Scan for the cell matching the given text and deliver its (x, y) coordinate at center. 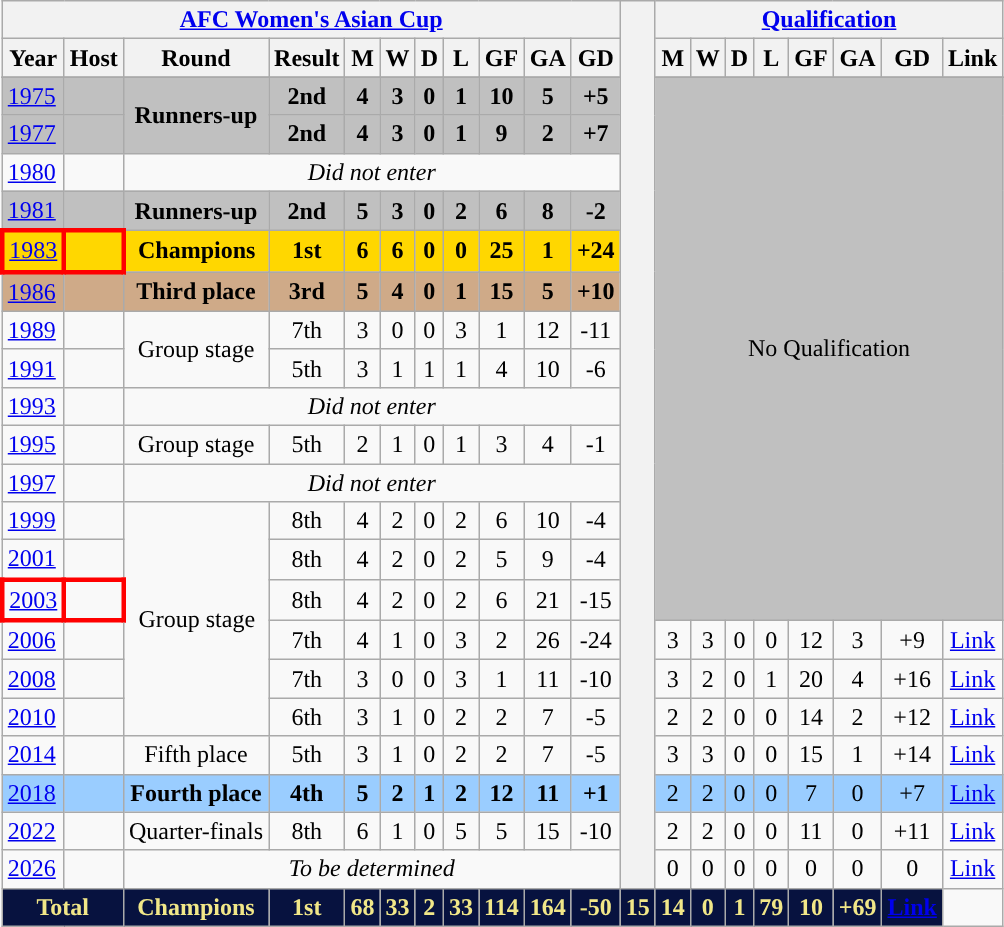
+14 (912, 755)
1975 (33, 96)
Qualification (829, 20)
+11 (912, 831)
1995 (33, 444)
1989 (33, 330)
2026 (33, 869)
To be determined (372, 869)
Round (196, 58)
2006 (33, 640)
-11 (596, 330)
2010 (33, 717)
-1 (596, 444)
+69 (858, 907)
AFC Women's Asian Cup (311, 20)
4th (307, 793)
68 (362, 907)
+16 (912, 679)
1999 (33, 521)
2003 (33, 600)
2018 (33, 793)
+5 (596, 96)
1983 (33, 252)
+24 (596, 252)
1977 (33, 134)
21 (548, 600)
1991 (33, 368)
-24 (596, 640)
20 (811, 679)
-50 (596, 907)
Fourth place (196, 793)
2022 (33, 831)
2001 (33, 560)
Year (33, 58)
+1 (596, 793)
No Qualification (829, 348)
2008 (33, 679)
+10 (596, 292)
1997 (33, 483)
3rd (307, 292)
79 (772, 907)
+12 (912, 717)
6th (307, 717)
-15 (596, 600)
Fifth place (196, 755)
26 (548, 640)
Result (307, 58)
-2 (596, 211)
-6 (596, 368)
1981 (33, 211)
1986 (33, 292)
114 (502, 907)
8 (548, 211)
2014 (33, 755)
25 (502, 252)
+9 (912, 640)
Quarter-finals (196, 831)
Total (62, 907)
Third place (196, 292)
Host (94, 58)
164 (548, 907)
1980 (33, 172)
1993 (33, 406)
